Detect which cell encompasses the target text, then output its [x, y] center coordinate. 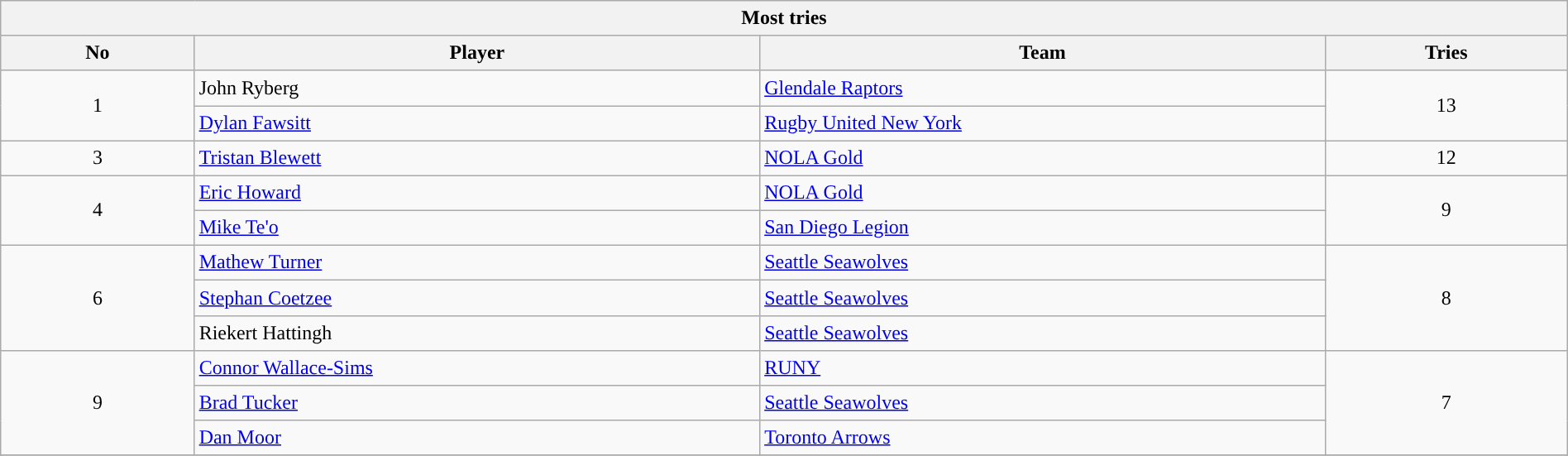
Rugby United New York [1043, 123]
Connor Wallace-Sims [477, 367]
12 [1446, 158]
Tristan Blewett [477, 158]
No [98, 53]
Player [477, 53]
Glendale Raptors [1043, 88]
San Diego Legion [1043, 228]
13 [1446, 106]
Riekert Hattingh [477, 333]
Dan Moor [477, 438]
7 [1446, 402]
Stephan Coetzee [477, 298]
Brad Tucker [477, 403]
Eric Howard [477, 193]
3 [98, 158]
Most tries [784, 18]
8 [1446, 298]
Mike Te'o [477, 228]
RUNY [1043, 367]
6 [98, 298]
Tries [1446, 53]
4 [98, 210]
Toronto Arrows [1043, 438]
Team [1043, 53]
Mathew Turner [477, 263]
John Ryberg [477, 88]
Dylan Fawsitt [477, 123]
1 [98, 106]
